Determine the [x, y] coordinate at the center of the cell enclosing the given text.  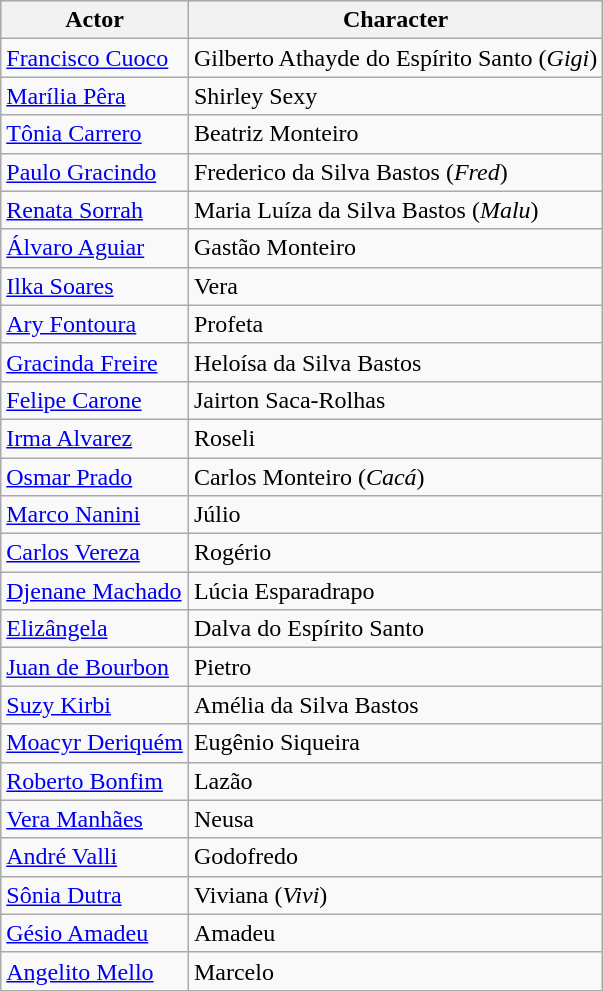
Vera [395, 286]
Tônia Carrero [95, 134]
Angelito Mello [95, 971]
Marcelo [395, 971]
Neusa [395, 819]
Maria Luíza da Silva Bastos (Malu) [395, 210]
Eugênio Siqueira [395, 743]
Carlos Vereza [95, 553]
Vera Manhães [95, 819]
Paulo Gracindo [95, 172]
Dalva do Espírito Santo [395, 629]
Sônia Dutra [95, 895]
Jairton Saca-Rolhas [395, 400]
Djenane Machado [95, 591]
Actor [95, 20]
Frederico da Silva Bastos (Fred) [395, 172]
Lúcia Esparadrapo [395, 591]
Amélia da Silva Bastos [395, 705]
Heloísa da Silva Bastos [395, 362]
Ilka Soares [95, 286]
Beatriz Monteiro [395, 134]
Júlio [395, 515]
Godofredo [395, 857]
Gracinda Freire [95, 362]
Pietro [395, 667]
Irma Alvarez [95, 438]
Francisco Cuoco [95, 58]
Juan de Bourbon [95, 667]
Shirley Sexy [395, 96]
Lazão [395, 781]
Profeta [395, 324]
Roseli [395, 438]
Gastão Monteiro [395, 248]
Amadeu [395, 933]
Renata Sorrah [95, 210]
Roberto Bonfim [95, 781]
Carlos Monteiro (Cacá) [395, 477]
Osmar Prado [95, 477]
Character [395, 20]
Felipe Carone [95, 400]
Moacyr Deriquém [95, 743]
Gésio Amadeu [95, 933]
Gilberto Athayde do Espírito Santo (Gigi) [395, 58]
Suzy Kirbi [95, 705]
Rogério [395, 553]
Álvaro Aguiar [95, 248]
Marco Nanini [95, 515]
Viviana (Vivi) [395, 895]
Marília Pêra [95, 96]
Elizângela [95, 629]
André Valli [95, 857]
Ary Fontoura [95, 324]
